Find where the given text appears and provide that cell's center as (x, y) coordinate. 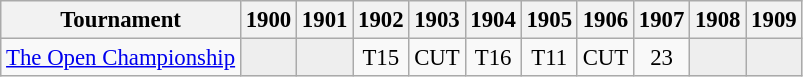
1905 (549, 20)
T16 (493, 58)
The Open Championship (121, 58)
1906 (605, 20)
T15 (381, 58)
1903 (437, 20)
Tournament (121, 20)
1908 (718, 20)
1901 (325, 20)
T11 (549, 58)
1902 (381, 20)
1900 (268, 20)
1904 (493, 20)
1909 (774, 20)
23 (661, 58)
1907 (661, 20)
